Find where the given text appears and provide that cell's center as [X, Y] coordinate. 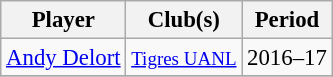
Period [287, 20]
Club(s) [184, 20]
Andy Delort [64, 58]
Player [64, 20]
2016–17 [287, 58]
Tigres UANL [184, 58]
